Extract the (X, Y) coordinate from the center of the cell holding the provided text.  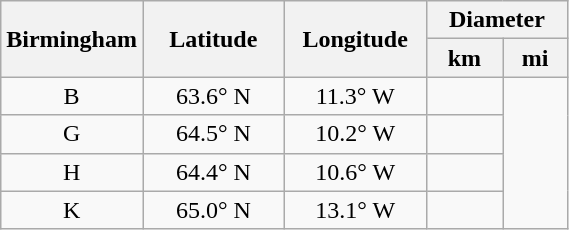
H (72, 172)
Latitude (213, 39)
mi (536, 58)
64.4° N (213, 172)
K (72, 210)
13.1° W (355, 210)
65.0° N (213, 210)
km (464, 58)
Diameter (497, 20)
10.6° W (355, 172)
64.5° N (213, 134)
B (72, 96)
Birmingham (72, 39)
10.2° W (355, 134)
Longitude (355, 39)
11.3° W (355, 96)
63.6° N (213, 96)
G (72, 134)
